Search for the cell housing the specified text and yield its (x, y) center coordinate. 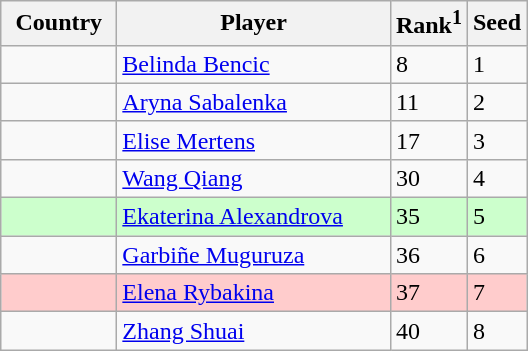
5 (496, 217)
1 (496, 64)
Belinda Bencic (254, 64)
11 (428, 102)
Seed (496, 24)
Aryna Sabalenka (254, 102)
Player (254, 24)
Country (59, 24)
Rank1 (428, 24)
Elise Mertens (254, 140)
Wang Qiang (254, 178)
30 (428, 178)
35 (428, 217)
Elena Rybakina (254, 293)
4 (496, 178)
Ekaterina Alexandrova (254, 217)
2 (496, 102)
17 (428, 140)
37 (428, 293)
6 (496, 255)
40 (428, 331)
Zhang Shuai (254, 331)
3 (496, 140)
7 (496, 293)
36 (428, 255)
Garbiñe Muguruza (254, 255)
